Find where the given text appears and provide that cell's center as [x, y] coordinate. 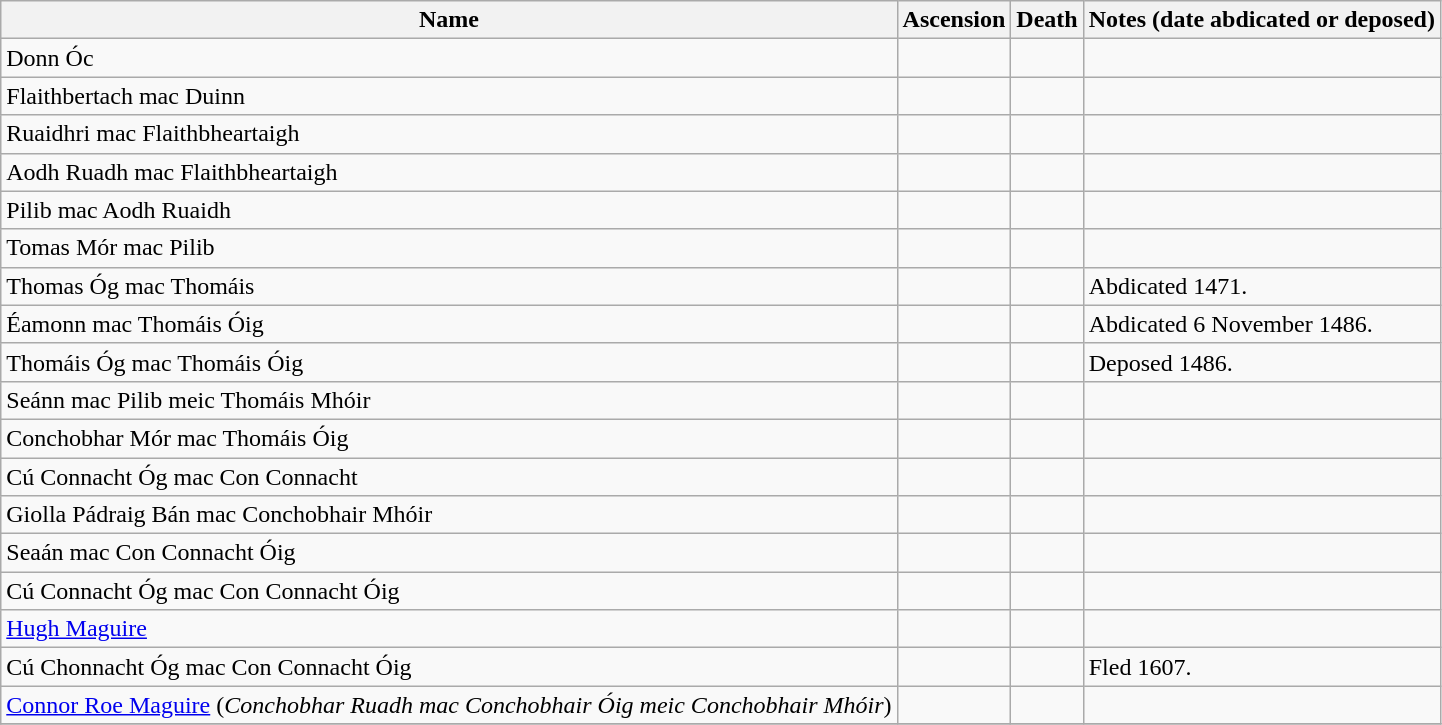
Tomas Mór mac Pilib [449, 248]
Aodh Ruadh mac Flaithbheartaigh [449, 172]
Thomáis Óg mac Thomáis Óig [449, 362]
Cú Connacht Óg mac Con Connacht Óig [449, 591]
Fled 1607. [1262, 667]
Seaán mac Con Connacht Óig [449, 553]
Giolla Pádraig Bán mac Conchobhair Mhóir [449, 515]
Death [1047, 20]
Pilib mac Aodh Ruaidh [449, 210]
Éamonn mac Thomáis Óig [449, 324]
Abdicated 1471. [1262, 286]
Thomas Óg mac Thomáis [449, 286]
Cú Chonnacht Óg mac Con Connacht Óig [449, 667]
Ascension [954, 20]
Conchobhar Mór mac Thomáis Óig [449, 438]
Donn Óc [449, 58]
Abdicated 6 November 1486. [1262, 324]
Notes (date abdicated or deposed) [1262, 20]
Seánn mac Pilib meic Thomáis Mhóir [449, 400]
Hugh Maguire [449, 629]
Cú Connacht Óg mac Con Connacht [449, 477]
Flaithbertach mac Duinn [449, 96]
Deposed 1486. [1262, 362]
Name [449, 20]
Connor Roe Maguire (Conchobhar Ruadh mac Conchobhair Óig meic Conchobhair Mhóir) [449, 705]
Ruaidhri mac Flaithbheartaigh [449, 134]
